Pinpoint the cell where the given text exists, returning its [X, Y] midpoint coordinate. 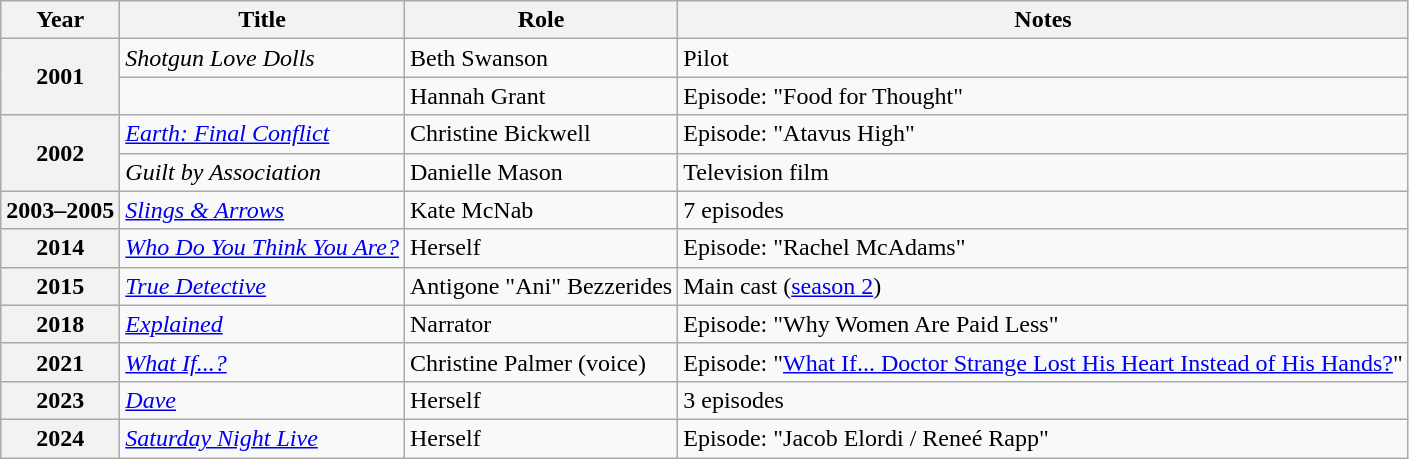
Main cast (season 2) [1043, 286]
Earth: Final Conflict [262, 134]
2003–2005 [60, 210]
2018 [60, 324]
Television film [1043, 172]
Dave [262, 400]
Role [540, 20]
Beth Swanson [540, 58]
Episode: "What If... Doctor Strange Lost His Heart Instead of His Hands?" [1043, 362]
Explained [262, 324]
Episode: "Jacob Elordi / Reneé Rapp" [1043, 438]
Danielle Mason [540, 172]
Narrator [540, 324]
Episode: "Rachel McAdams" [1043, 248]
2002 [60, 153]
Christine Palmer (voice) [540, 362]
2023 [60, 400]
Pilot [1043, 58]
Episode: "Why Women Are Paid Less" [1043, 324]
True Detective [262, 286]
Slings & Arrows [262, 210]
Saturday Night Live [262, 438]
2015 [60, 286]
Kate McNab [540, 210]
Year [60, 20]
2021 [60, 362]
Title [262, 20]
Shotgun Love Dolls [262, 58]
Guilt by Association [262, 172]
2001 [60, 77]
What If...? [262, 362]
Episode: "Atavus High" [1043, 134]
Who Do You Think You Are? [262, 248]
2024 [60, 438]
7 episodes [1043, 210]
3 episodes [1043, 400]
Episode: "Food for Thought" [1043, 96]
Antigone "Ani" Bezzerides [540, 286]
Christine Bickwell [540, 134]
2014 [60, 248]
Hannah Grant [540, 96]
Notes [1043, 20]
